Identify which cell holds the provided text, then report its [X, Y] central coordinate. 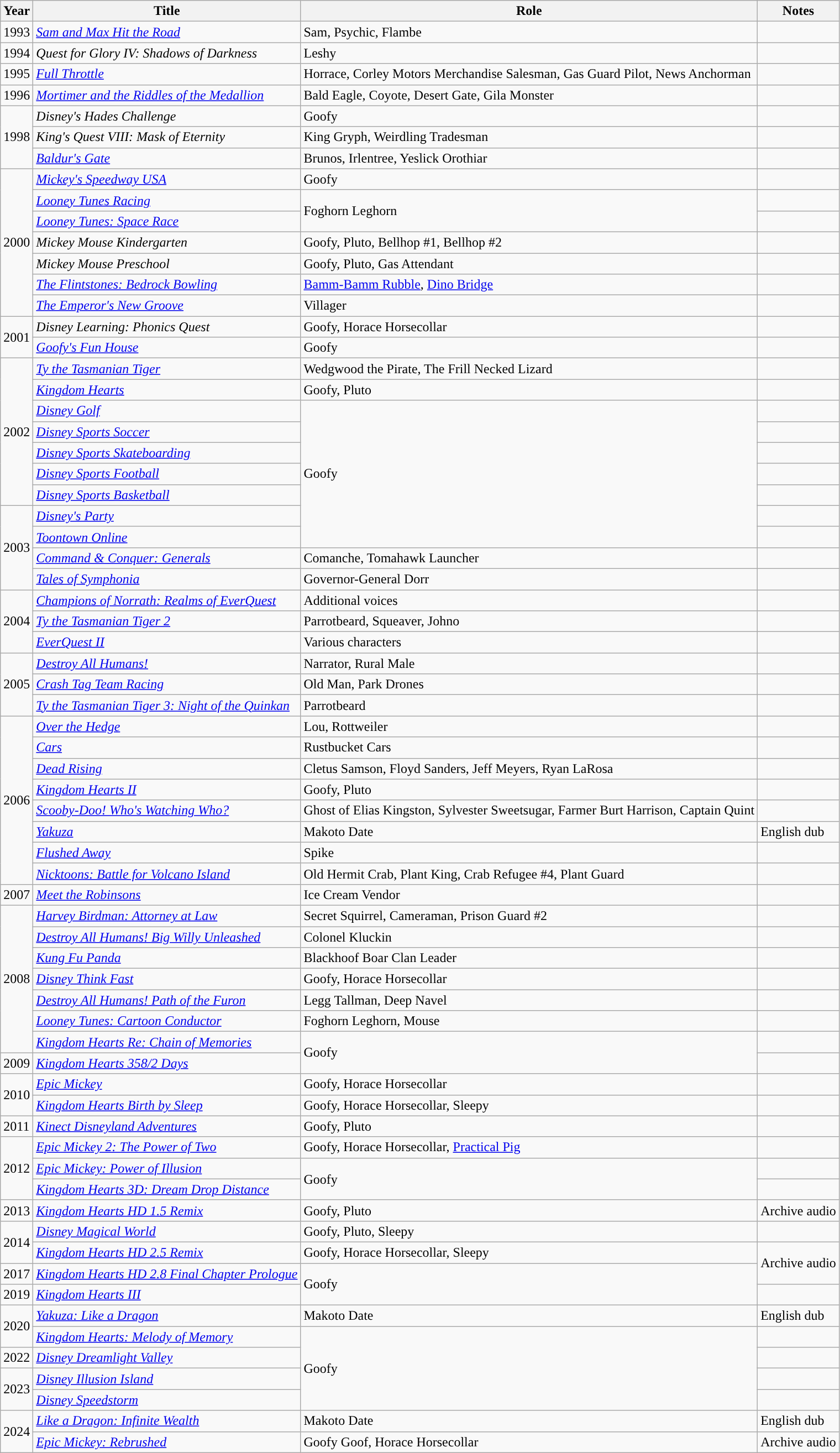
2019 [17, 1295]
Bald Eagle, Coyote, Desert Gate, Gila Monster [529, 95]
Disney Sports Skateboarding [167, 453]
Kingdom Hearts HD 2.8 Final Chapter Prologue [167, 1273]
Lou, Rottweiler [529, 726]
Ghost of Elias Kingston, Sylvester Sweetsugar, Farmer Burt Harrison, Captain Quint [529, 811]
Goofy, Pluto, Gas Attendant [529, 264]
The Emperor's New Groove [167, 306]
Mortimer and the Riddles of the Medallion [167, 95]
2020 [17, 1326]
Legg Tallman, Deep Navel [529, 1000]
2008 [17, 979]
Meet the Robinsons [167, 895]
Kingdom Hearts Re: Chain of Memories [167, 1042]
2006 [17, 800]
Ty the Tasmanian Tiger [167, 369]
Mickey Mouse Preschool [167, 264]
Disney's Party [167, 516]
Disney Dreamlight Valley [167, 1358]
Yakuza [167, 832]
1995 [17, 74]
Sam and Max Hit the Road [167, 32]
Disney Golf [167, 411]
Brunos, Irlentree, Yeslick Orothiar [529, 158]
Epic Mickey: Power of Illusion [167, 1168]
Epic Mickey 2: The Power of Two [167, 1147]
1996 [17, 95]
Comanche, Tomahawk Launcher [529, 558]
Full Throttle [167, 74]
Sam, Psychic, Flambe [529, 32]
2002 [17, 432]
2009 [17, 1063]
Quest for Glory IV: Shadows of Darkness [167, 53]
Kingdom Hearts 358/2 Days [167, 1063]
Old Hermit Crab, Plant King, Crab Refugee #4, Plant Guard [529, 874]
King's Quest VIII: Mask of Eternity [167, 137]
Kingdom Hearts: Melody of Memory [167, 1337]
Yakuza: Like a Dragon [167, 1316]
Champions of Norrath: Realms of EverQuest [167, 600]
Dead Rising [167, 769]
Governor-General Dorr [529, 579]
Command & Conquer: Generals [167, 558]
EverQuest II [167, 642]
Over the Hedge [167, 726]
Bamm-Bamm Rubble, Dino Bridge [529, 285]
2005 [17, 684]
Disney's Hades Challenge [167, 116]
Kingdom Hearts 3D: Dream Drop Distance [167, 1189]
Epic Mickey: Rebrushed [167, 1442]
Kingdom Hearts [167, 390]
Goofy, Pluto, Sleepy [529, 1231]
Narrator, Rural Male [529, 663]
2012 [17, 1168]
Goofy's Fun House [167, 348]
Role [529, 11]
Title [167, 11]
Wedgwood the Pirate, The Frill Necked Lizard [529, 369]
Kinect Disneyland Adventures [167, 1126]
Foghorn Leghorn [529, 211]
Disney Think Fast [167, 979]
Cars [167, 748]
Crash Tag Team Racing [167, 684]
2011 [17, 1126]
Villager [529, 306]
Disney Speedstorm [167, 1400]
Disney Magical World [167, 1231]
2010 [17, 1095]
1998 [17, 137]
Disney Sports Soccer [167, 432]
Various characters [529, 642]
Parrotbeard [529, 705]
Looney Tunes: Cartoon Conductor [167, 1021]
Parrotbeard, Squeaver, Johno [529, 621]
The Flintstones: Bedrock Bowling [167, 285]
2000 [17, 242]
Mickey Mouse Kindergarten [167, 242]
2001 [17, 337]
Mickey's Speedway USA [167, 179]
1993 [17, 32]
Cletus Samson, Floyd Sanders, Jeff Meyers, Ryan LaRosa [529, 769]
King Gryph, Weirdling Tradesman [529, 137]
Ty the Tasmanian Tiger 2 [167, 621]
2014 [17, 1242]
Scooby-Doo! Who's Watching Who? [167, 811]
Notes [799, 11]
Colonel Kluckin [529, 937]
Rustbucket Cars [529, 748]
Blackhoof Boar Clan Leader [529, 958]
Secret Squirrel, Cameraman, Prison Guard #2 [529, 916]
2003 [17, 547]
1994 [17, 53]
Kingdom Hearts III [167, 1295]
Looney Tunes: Space Race [167, 221]
Harvey Birdman: Attorney at Law [167, 916]
Epic Mickey [167, 1084]
Old Man, Park Drones [529, 684]
Toontown Online [167, 537]
Leshy [529, 53]
Goofy Goof, Horace Horsecollar [529, 1442]
2017 [17, 1273]
Kung Fu Panda [167, 958]
2013 [17, 1210]
Ty the Tasmanian Tiger 3: Night of the Quinkan [167, 705]
Disney Learning: Phonics Quest [167, 327]
Spike [529, 853]
Destroy All Humans! Big Willy Unleashed [167, 937]
Baldur's Gate [167, 158]
Kingdom Hearts HD 1.5 Remix [167, 1210]
Disney Illusion Island [167, 1379]
Kingdom Hearts Birth by Sleep [167, 1105]
Goofy, Horace Horsecollar, Practical Pig [529, 1147]
Foghorn Leghorn, Mouse [529, 1021]
Additional voices [529, 600]
2007 [17, 895]
Destroy All Humans! [167, 663]
Nicktoons: Battle for Volcano Island [167, 874]
Kingdom Hearts II [167, 790]
Kingdom Hearts HD 2.5 Remix [167, 1252]
Tales of Symphonia [167, 579]
Year [17, 11]
Like a Dragon: Infinite Wealth [167, 1421]
2024 [17, 1431]
Goofy, Pluto, Bellhop #1, Bellhop #2 [529, 242]
2004 [17, 621]
Looney Tunes Racing [167, 200]
Destroy All Humans! Path of the Furon [167, 1000]
Disney Sports Basketball [167, 495]
2023 [17, 1389]
2022 [17, 1358]
Horrace, Corley Motors Merchandise Salesman, Gas Guard Pilot, News Anchorman [529, 74]
Disney Sports Football [167, 474]
Flushed Away [167, 853]
Ice Cream Vendor [529, 895]
